Search for the cell housing the specified text and yield its (x, y) center coordinate. 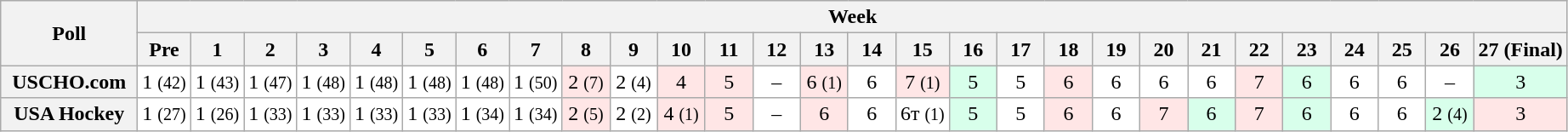
10 (681, 49)
6т (1) (922, 114)
15 (922, 49)
8 (586, 49)
1 (43) (217, 82)
16 (973, 49)
6 (1) (824, 82)
1 (47) (270, 82)
1 (26) (217, 114)
9 (633, 49)
USA Hockey (70, 114)
7 (1) (922, 82)
21 (1212, 49)
23 (1307, 49)
1 (42) (164, 82)
11 (729, 49)
24 (1355, 49)
Pre (164, 49)
2 (270, 49)
Poll (70, 33)
12 (776, 49)
26 (1450, 49)
14 (872, 49)
25 (1402, 49)
USCHO.com (70, 82)
17 (1020, 49)
22 (1259, 49)
18 (1068, 49)
2 (7) (586, 82)
1 (50) (536, 82)
1 (217, 49)
19 (1116, 49)
4 (1) (681, 114)
13 (824, 49)
2 (5) (586, 114)
20 (1164, 49)
1 (27) (164, 114)
27 (Final) (1520, 49)
Week (853, 17)
2 (2) (633, 114)
